Search for the cell housing the specified text and yield its [X, Y] center coordinate. 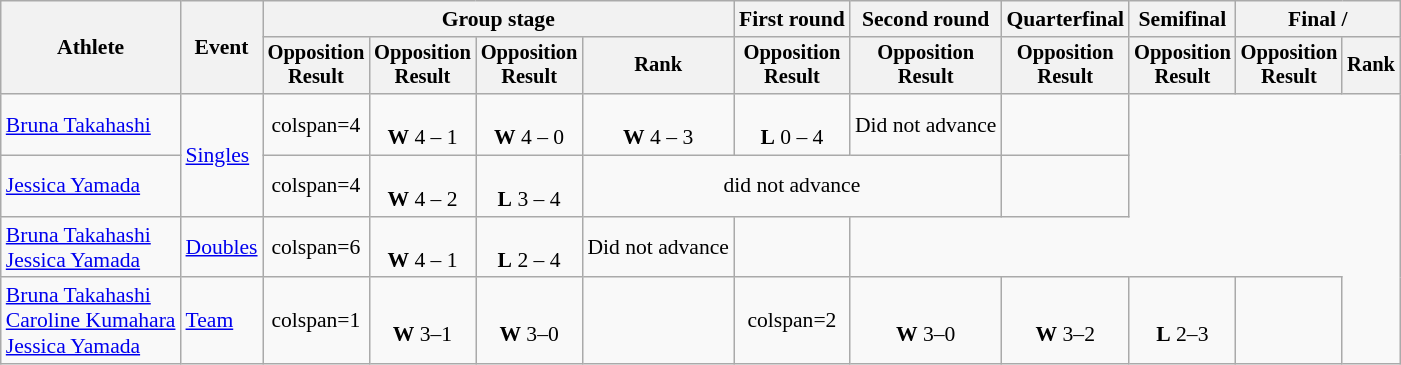
Athlete [91, 48]
colspan=1 [316, 322]
L 0 – 4 [792, 124]
Team [222, 322]
L 2–3 [1182, 322]
Doubles [222, 248]
Group stage [498, 19]
W 4 – 3 [658, 124]
did not advance [792, 186]
W 4 – 0 [530, 124]
Semifinal [1182, 19]
Singles [222, 155]
colspan=2 [792, 322]
Bruna Takahashi [91, 124]
L 3 – 4 [530, 186]
W 4 – 2 [422, 186]
Bruna TakahashiCaroline KumaharaJessica Yamada [91, 322]
Quarterfinal [1065, 19]
Second round [926, 19]
colspan=6 [316, 248]
First round [792, 19]
Final / [1318, 19]
W 3–2 [1065, 322]
L 2 – 4 [530, 248]
Jessica Yamada [91, 186]
W 3–1 [422, 322]
Event [222, 48]
Bruna TakahashiJessica Yamada [91, 248]
